Output the [x, y] coordinate of the center of the cell containing the given text.  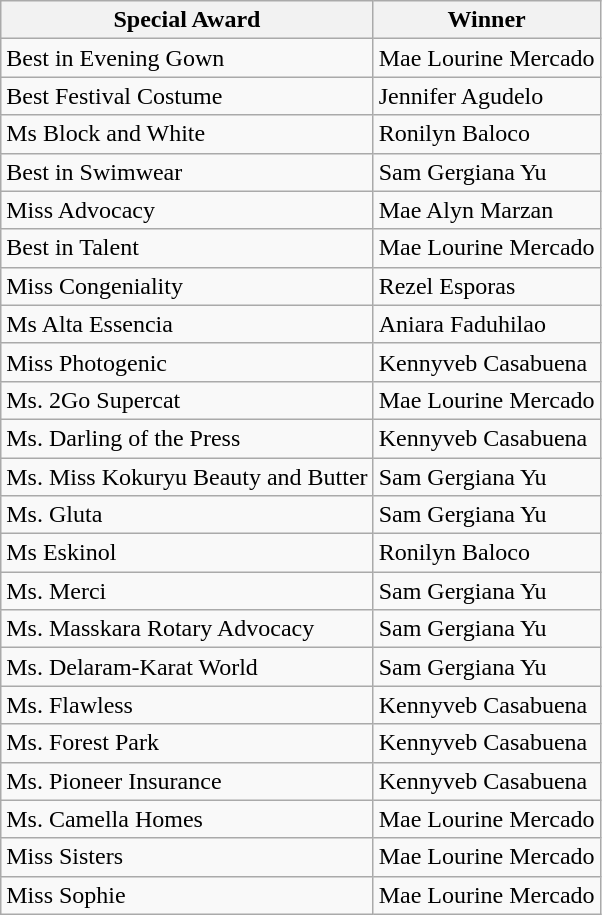
Ms. Miss Kokuryu Beauty and Butter [187, 477]
Ms Alta Essencia [187, 324]
Aniara Faduhilao [486, 324]
Ms Eskinol [187, 553]
Miss Congeniality [187, 286]
Ms. Delaram-Karat World [187, 667]
Best in Swimwear [187, 172]
Jennifer Agudelo [486, 96]
Ms. Merci [187, 591]
Best Festival Costume [187, 96]
Ms. Darling of the Press [187, 438]
Rezel Esporas [486, 286]
Ms. Masskara Rotary Advocacy [187, 629]
Ms Block and White [187, 134]
Ms. Gluta [187, 515]
Ms. Pioneer Insurance [187, 781]
Ms. Forest Park [187, 743]
Winner [486, 20]
Best in Evening Gown [187, 58]
Ms. 2Go Supercat [187, 400]
Miss Sophie [187, 895]
Miss Photogenic [187, 362]
Ms. Camella Homes [187, 819]
Mae Alyn Marzan [486, 210]
Miss Advocacy [187, 210]
Ms. Flawless [187, 705]
Best in Talent [187, 248]
Special Award [187, 20]
Miss Sisters [187, 857]
